Find where the given text appears and provide that cell's center as (x, y) coordinate. 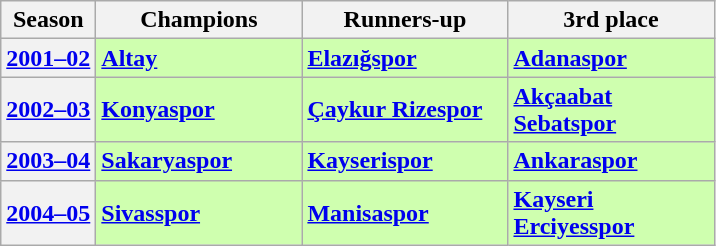
Ankaraspor (611, 161)
Adanaspor (611, 58)
Akçaabat Sebatspor (611, 110)
Sakaryaspor (199, 161)
Çaykur Rizespor (405, 110)
Kayserispor (405, 161)
2004–05 (48, 212)
Konyaspor (199, 110)
Season (48, 20)
2003–04 (48, 161)
Elazığspor (405, 58)
Kayseri Erciyesspor (611, 212)
Altay (199, 58)
Runners-up (405, 20)
2001–02 (48, 58)
Manisaspor (405, 212)
Champions (199, 20)
3rd place (611, 20)
Sivasspor (199, 212)
2002–03 (48, 110)
